Locate the cell with the specified text and output its [X, Y] center coordinate. 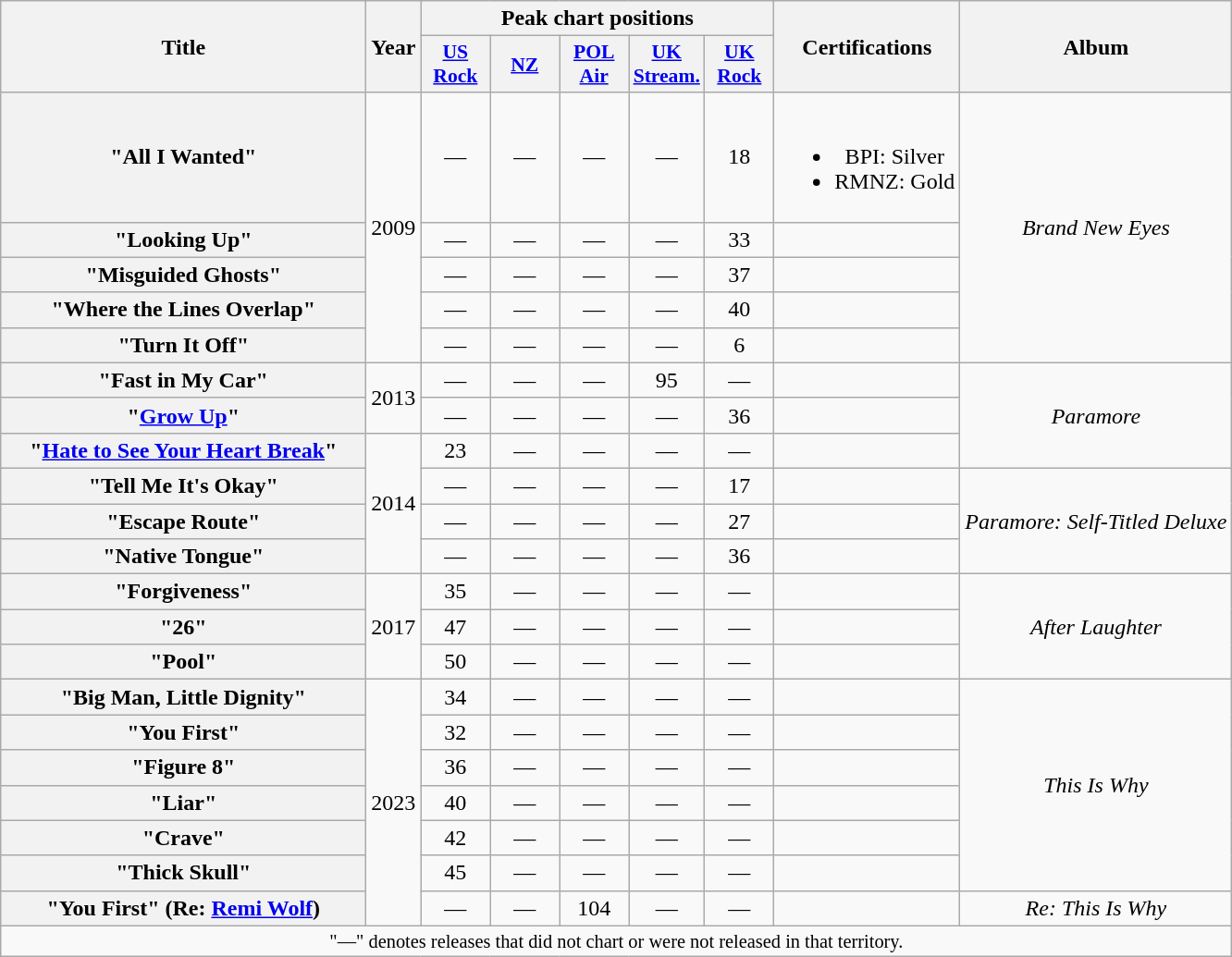
"You First" [183, 732]
45 [455, 873]
Certifications [868, 46]
"26" [183, 627]
33 [740, 239]
UK Rock [740, 65]
27 [740, 521]
"Hate to See Your Heart Break" [183, 450]
2013 [394, 398]
Title [183, 46]
17 [740, 485]
BPI: SilverRMNZ: Gold [868, 157]
18 [740, 157]
Paramore: Self-Titled Deluxe [1096, 521]
2023 [394, 803]
Paramore [1096, 415]
6 [740, 345]
2017 [394, 627]
UKStream. [667, 65]
"Liar" [183, 803]
"Crave" [183, 838]
Year [394, 46]
42 [455, 838]
"Forgiveness" [183, 592]
"Grow Up" [183, 415]
"Thick Skull" [183, 873]
"Tell Me It's Okay" [183, 485]
After Laughter [1096, 627]
34 [455, 697]
NZ [525, 65]
47 [455, 627]
35 [455, 592]
Brand New Eyes [1096, 227]
"Figure 8" [183, 767]
"Where the Lines Overlap" [183, 310]
Peak chart positions [598, 18]
95 [667, 380]
"All I Wanted" [183, 157]
"Big Man, Little Dignity" [183, 697]
This Is Why [1096, 785]
"Escape Route" [183, 521]
50 [455, 662]
"Misguided Ghosts" [183, 275]
"Fast in My Car" [183, 380]
"—" denotes releases that did not chart or were not released in that territory. [616, 941]
US Rock [455, 65]
"Turn It Off" [183, 345]
104 [594, 908]
"Native Tongue" [183, 557]
Album [1096, 46]
23 [455, 450]
37 [740, 275]
POLAir [594, 65]
"Looking Up" [183, 239]
32 [455, 732]
2014 [394, 503]
2009 [394, 227]
"Pool" [183, 662]
Re: This Is Why [1096, 908]
"You First" (Re: Remi Wolf) [183, 908]
